Provide the (X, Y) coordinate of the cell's center where the given text is located.  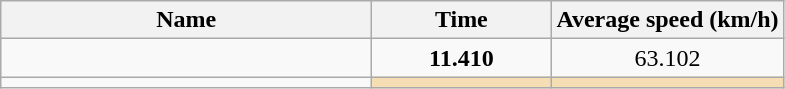
Time (462, 20)
11.410 (462, 58)
Average speed (km/h) (668, 20)
63.102 (668, 58)
Name (186, 20)
